Output the (x, y) coordinate of the center of the cell containing the given text.  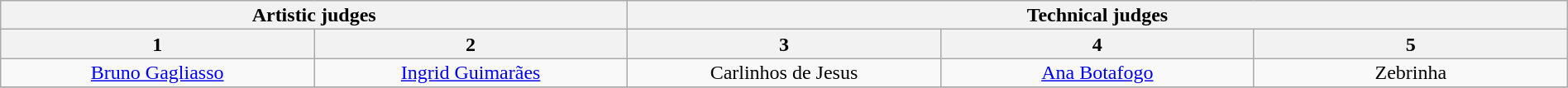
Technical judges (1098, 15)
1 (157, 44)
Bruno Gagliasso (157, 72)
Ingrid Guimarães (471, 72)
2 (471, 44)
5 (1411, 44)
Artistic judges (314, 15)
Carlinhos de Jesus (784, 72)
3 (784, 44)
Zebrinha (1411, 72)
Ana Botafogo (1097, 72)
4 (1097, 44)
